Capture the cell that displays the provided text and extract its [X, Y] central coordinate. 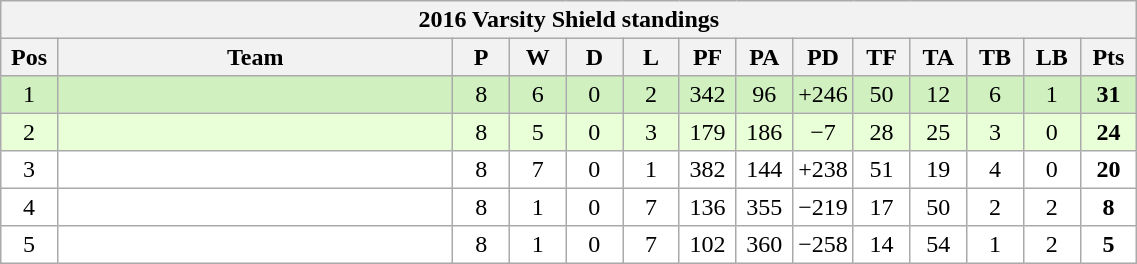
20 [1108, 170]
−7 [824, 132]
31 [1108, 94]
PF [708, 56]
TA [938, 56]
186 [764, 132]
L [652, 56]
342 [708, 94]
D [594, 56]
LB [1052, 56]
54 [938, 244]
+246 [824, 94]
PD [824, 56]
136 [708, 206]
144 [764, 170]
+238 [824, 170]
51 [882, 170]
Pos [30, 56]
25 [938, 132]
360 [764, 244]
P [482, 56]
W [538, 56]
−258 [824, 244]
14 [882, 244]
382 [708, 170]
2016 Varsity Shield standings [569, 20]
PA [764, 56]
TB [996, 56]
TF [882, 56]
24 [1108, 132]
−219 [824, 206]
19 [938, 170]
17 [882, 206]
102 [708, 244]
Team [254, 56]
96 [764, 94]
355 [764, 206]
Pts [1108, 56]
12 [938, 94]
179 [708, 132]
28 [882, 132]
